Search for the cell housing the specified text and yield its (X, Y) center coordinate. 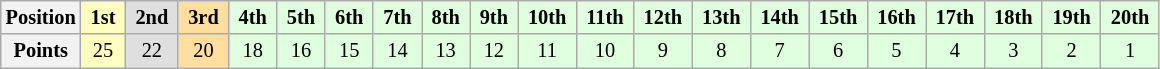
2 (1071, 51)
5 (896, 51)
3rd (203, 17)
9 (663, 51)
18th (1013, 17)
11th (604, 17)
15th (838, 17)
10 (604, 51)
13th (721, 17)
14th (779, 17)
9th (494, 17)
6 (838, 51)
Position (41, 17)
6th (349, 17)
15 (349, 51)
4 (955, 51)
7 (779, 51)
8th (446, 17)
14 (397, 51)
16th (896, 17)
4th (253, 17)
12th (663, 17)
12 (494, 51)
16 (301, 51)
22 (152, 51)
18 (253, 51)
20 (203, 51)
1st (104, 17)
20th (1130, 17)
5th (301, 17)
13 (446, 51)
2nd (152, 17)
19th (1071, 17)
11 (547, 51)
10th (547, 17)
17th (955, 17)
25 (104, 51)
7th (397, 17)
8 (721, 51)
3 (1013, 51)
Points (41, 51)
1 (1130, 51)
